Output the [x, y] coordinate of the center of the cell containing the given text.  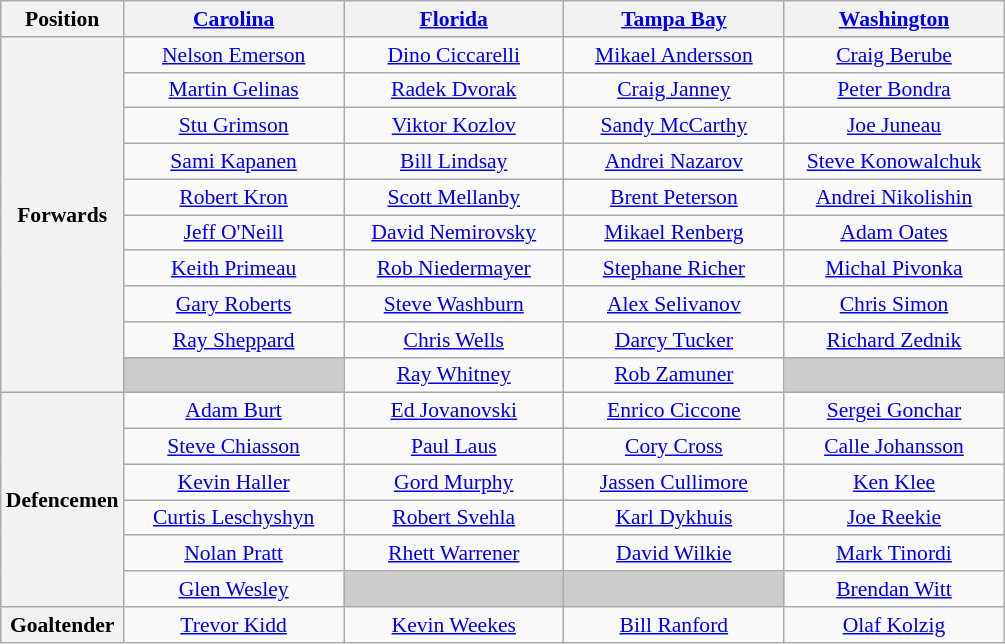
Rob Niedermayer [454, 269]
David Wilkie [674, 554]
Ray Sheppard [234, 340]
Nelson Emerson [234, 55]
Mikael Andersson [674, 55]
Craig Berube [894, 55]
Enrico Ciccone [674, 411]
Carolina [234, 19]
Tampa Bay [674, 19]
Mikael Renberg [674, 233]
Position [62, 19]
Mark Tinordi [894, 554]
Paul Laus [454, 447]
Scott Mellanby [454, 197]
David Nemirovsky [454, 233]
Cory Cross [674, 447]
Brendan Witt [894, 589]
Keith Primeau [234, 269]
Adam Burt [234, 411]
Stephane Richer [674, 269]
Nolan Pratt [234, 554]
Jeff O'Neill [234, 233]
Robert Svehla [454, 518]
Sami Kapanen [234, 162]
Chris Simon [894, 304]
Craig Janney [674, 90]
Curtis Leschyshyn [234, 518]
Michal Pivonka [894, 269]
Ken Klee [894, 482]
Ray Whitney [454, 375]
Richard Zednik [894, 340]
Kevin Weekes [454, 625]
Bill Ranford [674, 625]
Radek Dvorak [454, 90]
Glen Wesley [234, 589]
Kevin Haller [234, 482]
Karl Dykhuis [674, 518]
Jassen Cullimore [674, 482]
Gary Roberts [234, 304]
Martin Gelinas [234, 90]
Calle Johansson [894, 447]
Viktor Kozlov [454, 126]
Rhett Warrener [454, 554]
Andrei Nikolishin [894, 197]
Florida [454, 19]
Joe Juneau [894, 126]
Stu Grimson [234, 126]
Trevor Kidd [234, 625]
Brent Peterson [674, 197]
Joe Reekie [894, 518]
Peter Bondra [894, 90]
Chris Wells [454, 340]
Steve Chiasson [234, 447]
Washington [894, 19]
Darcy Tucker [674, 340]
Adam Oates [894, 233]
Goaltender [62, 625]
Andrei Nazarov [674, 162]
Dino Ciccarelli [454, 55]
Olaf Kolzig [894, 625]
Steve Washburn [454, 304]
Forwards [62, 215]
Rob Zamuner [674, 375]
Alex Selivanov [674, 304]
Ed Jovanovski [454, 411]
Sandy McCarthy [674, 126]
Sergei Gonchar [894, 411]
Steve Konowalchuk [894, 162]
Gord Murphy [454, 482]
Defencemen [62, 500]
Bill Lindsay [454, 162]
Robert Kron [234, 197]
